Identify which cell holds the provided text, then report its [X, Y] central coordinate. 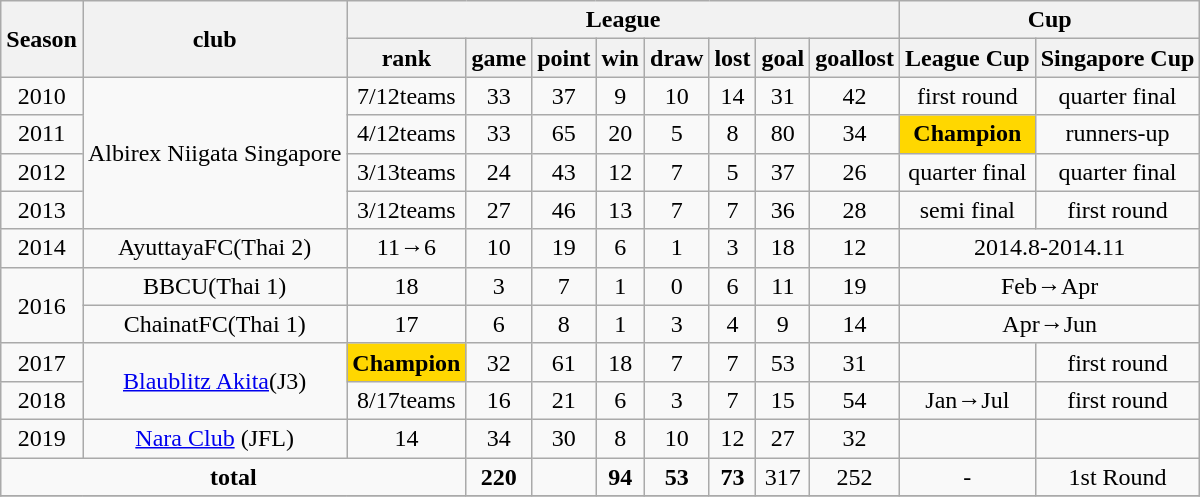
2013 [42, 210]
20 [620, 134]
Season [42, 39]
46 [564, 210]
goallost [855, 58]
4/12teams [406, 134]
Feb→Apr [1049, 286]
42 [855, 96]
Cup [1049, 20]
80 [783, 134]
ChainatFC(Thai 1) [214, 324]
League [624, 20]
3/13teams [406, 172]
2014.8-2014.11 [1049, 248]
Nara Club (JFL) [214, 438]
28 [855, 210]
2012 [42, 172]
11 [783, 286]
15 [783, 400]
2014 [42, 248]
65 [564, 134]
30 [564, 438]
7/12teams [406, 96]
Apr→Jun [1049, 324]
3/12teams [406, 210]
club [214, 39]
21 [564, 400]
54 [855, 400]
Jan→Jul [967, 400]
game [499, 58]
2010 [42, 96]
2018 [42, 400]
73 [732, 477]
220 [499, 477]
Albirex Niigata Singapore [214, 153]
17 [406, 324]
43 [564, 172]
runners-up [1118, 134]
draw [677, 58]
goal [783, 58]
2011 [42, 134]
Singapore Cup [1118, 58]
Blaublitz Akita(J3) [214, 381]
2019 [42, 438]
2016 [42, 305]
win [620, 58]
0 [677, 286]
BBCU(Thai 1) [214, 286]
4 [732, 324]
24 [499, 172]
252 [855, 477]
1st Round [1118, 477]
26 [855, 172]
total [234, 477]
317 [783, 477]
61 [564, 362]
94 [620, 477]
8/17teams [406, 400]
- [967, 477]
16 [499, 400]
lost [732, 58]
36 [783, 210]
13 [620, 210]
League Cup [967, 58]
rank [406, 58]
point [564, 58]
2017 [42, 362]
11→6 [406, 248]
AyuttayaFC(Thai 2) [214, 248]
semi final [967, 210]
